Identify which cell holds the provided text, then report its (X, Y) central coordinate. 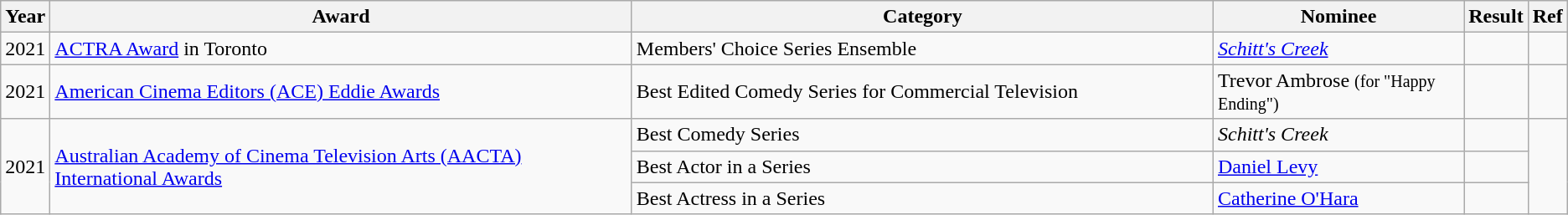
Catherine O'Hara (1338, 198)
Best Actress in a Series (922, 198)
Australian Academy of Cinema Television Arts (AACTA) International Awards (341, 166)
Best Actor in a Series (922, 166)
Best Edited Comedy Series for Commercial Television (922, 92)
Award (341, 17)
American Cinema Editors (ACE) Eddie Awards (341, 92)
Daniel Levy (1338, 166)
Result (1496, 17)
Category (922, 17)
Year (25, 17)
ACTRA Award in Toronto (341, 49)
Trevor Ambrose (for "Happy Ending") (1338, 92)
Best Comedy Series (922, 135)
Ref (1548, 17)
Members' Choice Series Ensemble (922, 49)
Nominee (1338, 17)
